Extract the [X, Y] coordinate from the center of the cell holding the provided text.  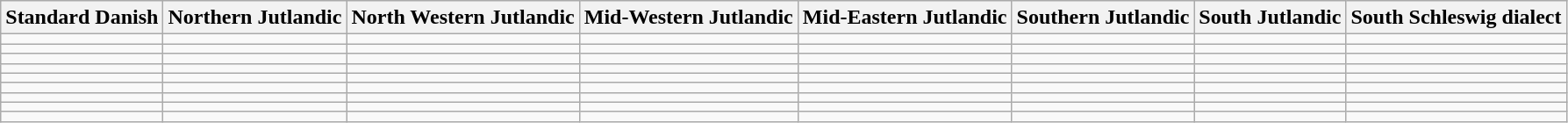
Mid-Western Jutlandic [688, 18]
Southern Jutlandic [1103, 18]
South Schleswig dialect [1457, 18]
Mid-Eastern Jutlandic [905, 18]
Standard Danish [82, 18]
South Jutlandic [1271, 18]
North Western Jutlandic [463, 18]
Northern Jutlandic [254, 18]
